Detect which cell encompasses the target text, then output its [x, y] center coordinate. 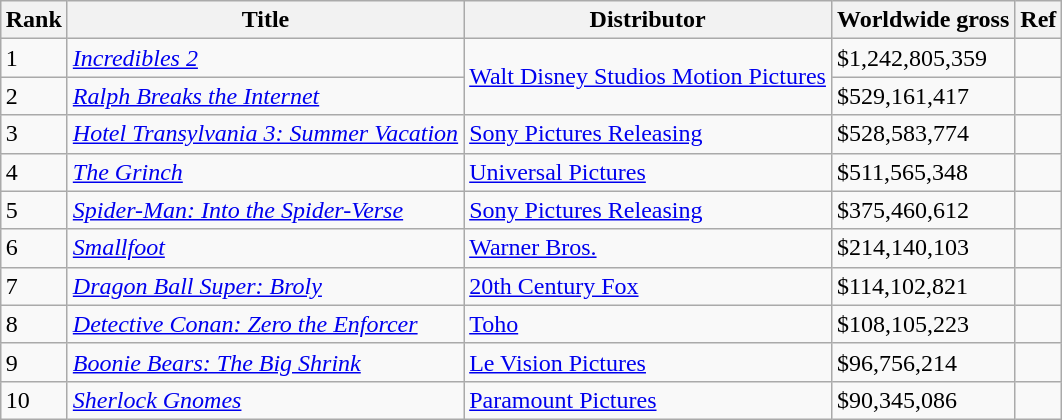
Incredibles 2 [265, 58]
Boonie Bears: The Big Shrink [265, 362]
Rank [34, 20]
Paramount Pictures [648, 400]
$1,242,805,359 [922, 58]
Toho [648, 324]
The Grinch [265, 172]
Dragon Ball Super: Broly [265, 286]
$96,756,214 [922, 362]
$90,345,086 [922, 400]
6 [34, 248]
Detective Conan: Zero the Enforcer [265, 324]
4 [34, 172]
Title [265, 20]
$375,460,612 [922, 210]
8 [34, 324]
Walt Disney Studios Motion Pictures [648, 77]
2 [34, 96]
Worldwide gross [922, 20]
Sherlock Gnomes [265, 400]
1 [34, 58]
$528,583,774 [922, 134]
$214,140,103 [922, 248]
Hotel Transylvania 3: Summer Vacation [265, 134]
3 [34, 134]
Distributor [648, 20]
$529,161,417 [922, 96]
20th Century Fox [648, 286]
$511,565,348 [922, 172]
7 [34, 286]
Le Vision Pictures [648, 362]
10 [34, 400]
Ralph Breaks the Internet [265, 96]
$114,102,821 [922, 286]
Spider-Man: Into the Spider-Verse [265, 210]
Warner Bros. [648, 248]
Ref [1038, 20]
Universal Pictures [648, 172]
$108,105,223 [922, 324]
5 [34, 210]
Smallfoot [265, 248]
9 [34, 362]
